Identify which cell holds the provided text, then report its (x, y) central coordinate. 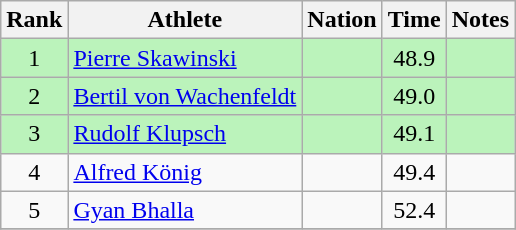
3 (34, 134)
Bertil von Wachenfeldt (185, 96)
Rudolf Klupsch (185, 134)
Pierre Skawinski (185, 58)
49.1 (414, 134)
52.4 (414, 210)
Alfred König (185, 172)
Gyan Bhalla (185, 210)
Time (414, 20)
Rank (34, 20)
48.9 (414, 58)
49.4 (414, 172)
Athlete (185, 20)
Nation (342, 20)
2 (34, 96)
Notes (480, 20)
1 (34, 58)
49.0 (414, 96)
5 (34, 210)
4 (34, 172)
